Identify which cell holds the provided text, then report its (x, y) central coordinate. 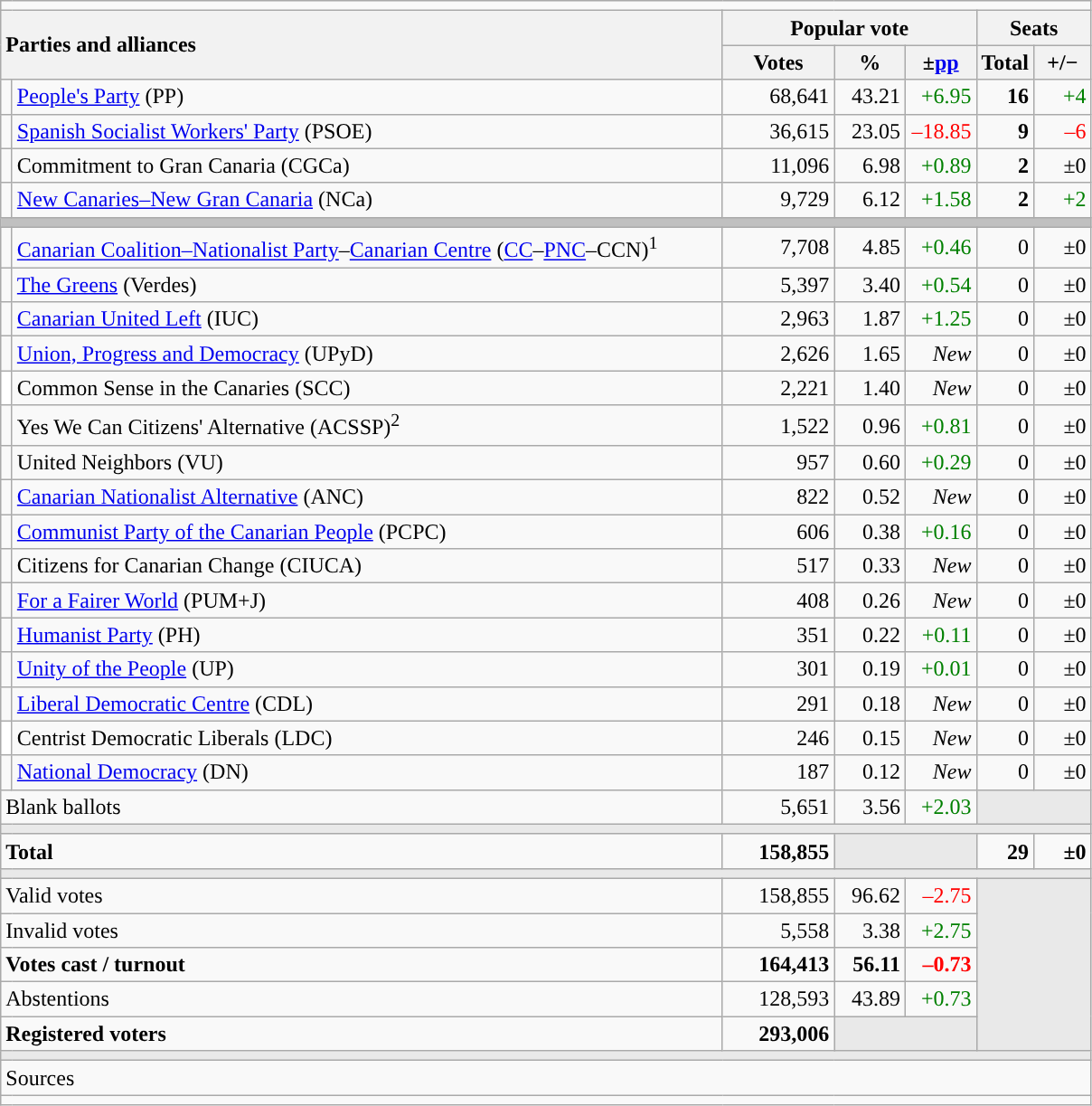
United Neighbors (VU) (367, 463)
Unity of the People (UP) (367, 669)
Spanish Socialist Workers' Party (PSOE) (367, 131)
606 (778, 532)
0.18 (870, 704)
5,651 (778, 807)
128,593 (778, 999)
0.52 (870, 497)
5,558 (778, 931)
+0.29 (940, 463)
–18.85 (940, 131)
1,522 (778, 425)
Canarian Coalition–Nationalist Party–Canarian Centre (CC–PNC–CCN)1 (367, 248)
43.89 (870, 999)
Centrist Democratic Liberals (LDC) (367, 738)
+1.58 (940, 200)
23.05 (870, 131)
The Greens (Verdes) (367, 285)
Votes (778, 62)
187 (778, 772)
Humanist Party (PH) (367, 635)
+0.89 (940, 165)
Canarian United Left (IUC) (367, 319)
16 (1005, 97)
Invalid votes (362, 931)
11,096 (778, 165)
1.87 (870, 319)
3.38 (870, 931)
822 (778, 497)
6.12 (870, 200)
957 (778, 463)
+2.03 (940, 807)
Parties and alliances (362, 45)
+2 (1063, 200)
Blank ballots (362, 807)
New Canaries–New Gran Canaria (NCa) (367, 200)
+0.73 (940, 999)
56.11 (870, 965)
4.85 (870, 248)
68,641 (778, 97)
517 (778, 566)
0.96 (870, 425)
+4 (1063, 97)
0.60 (870, 463)
Popular vote (850, 28)
Seats (1034, 28)
Votes cast / turnout (362, 965)
People's Party (PP) (367, 97)
1.40 (870, 388)
+2.75 (940, 931)
351 (778, 635)
7,708 (778, 248)
+6.95 (940, 97)
2,626 (778, 354)
43.21 (870, 97)
6.98 (870, 165)
2,221 (778, 388)
For a Fairer World (PUM+J) (367, 600)
9,729 (778, 200)
Union, Progress and Democracy (UPyD) (367, 354)
0.26 (870, 600)
36,615 (778, 131)
Citizens for Canarian Change (CIUCA) (367, 566)
291 (778, 704)
Common Sense in the Canaries (SCC) (367, 388)
29 (1005, 851)
0.22 (870, 635)
+0.11 (940, 635)
0.19 (870, 669)
9 (1005, 131)
–0.73 (940, 965)
Canarian Nationalist Alternative (ANC) (367, 497)
National Democracy (DN) (367, 772)
Commitment to Gran Canaria (CGCa) (367, 165)
–2.75 (940, 895)
±pp (940, 62)
+0.16 (940, 532)
3.40 (870, 285)
Liberal Democratic Centre (CDL) (367, 704)
+0.01 (940, 669)
5,397 (778, 285)
293,006 (778, 1034)
408 (778, 600)
+0.46 (940, 248)
0.12 (870, 772)
2,963 (778, 319)
0.15 (870, 738)
% (870, 62)
Registered voters (362, 1034)
164,413 (778, 965)
+0.81 (940, 425)
301 (778, 669)
3.56 (870, 807)
–6 (1063, 131)
0.33 (870, 566)
+0.54 (940, 285)
1.65 (870, 354)
Valid votes (362, 895)
Abstentions (362, 999)
Communist Party of the Canarian People (PCPC) (367, 532)
Yes We Can Citizens' Alternative (ACSSP)2 (367, 425)
Sources (546, 1078)
0.38 (870, 532)
246 (778, 738)
+/− (1063, 62)
96.62 (870, 895)
+1.25 (940, 319)
